Search for the cell housing the specified text and yield its [X, Y] center coordinate. 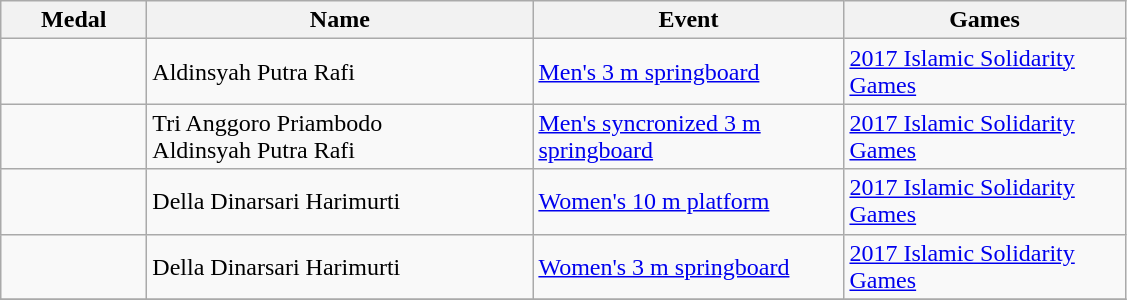
Men's 3 m springboard [688, 72]
Men's syncronized 3 m springboard [688, 136]
Women's 3 m springboard [688, 266]
Games [984, 20]
Aldinsyah Putra Rafi [340, 72]
Women's 10 m platform [688, 202]
Medal [74, 20]
Event [688, 20]
Tri Anggoro PriambodoAldinsyah Putra Rafi [340, 136]
Name [340, 20]
